Determine the [x, y] coordinate at the center of the cell enclosing the given text.  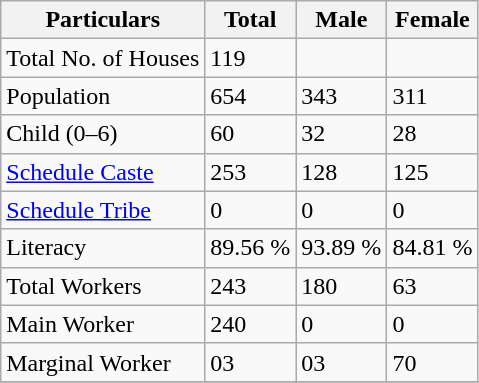
63 [432, 286]
243 [250, 286]
28 [432, 134]
654 [250, 96]
240 [250, 324]
Main Worker [103, 324]
Particulars [103, 20]
180 [342, 286]
Male [342, 20]
Schedule Caste [103, 172]
253 [250, 172]
Total [250, 20]
Total No. of Houses [103, 58]
343 [342, 96]
128 [342, 172]
93.89 % [342, 248]
Female [432, 20]
311 [432, 96]
Literacy [103, 248]
89.56 % [250, 248]
125 [432, 172]
Population [103, 96]
60 [250, 134]
32 [342, 134]
Child (0–6) [103, 134]
119 [250, 58]
70 [432, 362]
Schedule Tribe [103, 210]
Total Workers [103, 286]
Marginal Worker [103, 362]
84.81 % [432, 248]
